Pinpoint the cell where the given text exists, returning its (X, Y) midpoint coordinate. 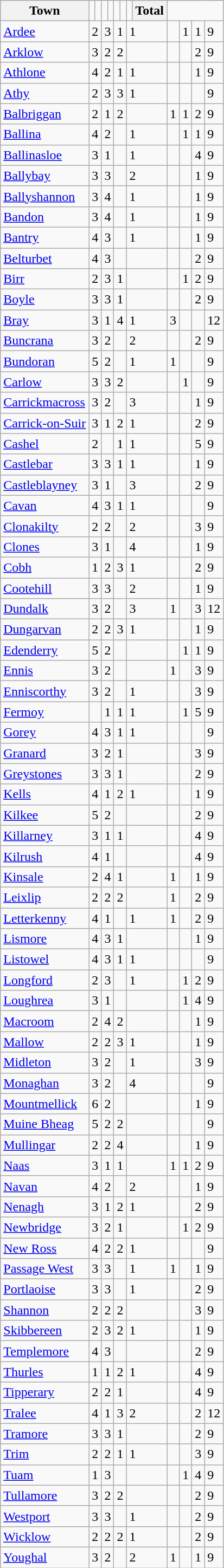
Ardee (44, 31)
Enniscorthy (44, 691)
Total (150, 11)
Loughrea (44, 1001)
Passage West (44, 1269)
Castleblayney (44, 485)
Newbridge (44, 1227)
Edenderry (44, 650)
Kilrush (44, 856)
Macroom (44, 1021)
Cavan (44, 506)
Kinsale (44, 877)
Ballinasloe (44, 155)
Bray (44, 320)
Muine Bheag (44, 1124)
Tipperary (44, 1392)
Athy (44, 93)
Bandon (44, 217)
Navan (44, 1186)
Athlone (44, 73)
Bantry (44, 237)
Nenagh (44, 1207)
Ballyshannon (44, 196)
Mountmellick (44, 1104)
Birr (44, 279)
Bundoran (44, 361)
Belturbet (44, 258)
Portlaoise (44, 1290)
Carrickmacross (44, 403)
Cootehill (44, 588)
Dundalk (44, 609)
Ballybay (44, 176)
New Ross (44, 1248)
Greystones (44, 774)
Cobh (44, 567)
Westport (44, 1516)
Tuam (44, 1475)
Leixlip (44, 897)
Castlebar (44, 464)
Shannon (44, 1310)
Dungarvan (44, 630)
Gorey (44, 733)
Cashel (44, 444)
Boyle (44, 300)
Listowel (44, 960)
Clones (44, 547)
Templemore (44, 1351)
Longford (44, 980)
Buncrana (44, 341)
Clonakilty (44, 526)
Lismore (44, 939)
Trim (44, 1454)
Granard (44, 753)
Wicklow (44, 1537)
Midleton (44, 1062)
Town (44, 11)
Carlow (44, 382)
Tullamore (44, 1495)
Balbriggan (44, 114)
Tramore (44, 1434)
Youghal (44, 1557)
Monaghan (44, 1083)
Killarney (44, 835)
Carrick-on-Suir (44, 423)
6 (95, 1104)
Skibbereen (44, 1331)
Letterkenny (44, 918)
Kilkee (44, 815)
Kells (44, 794)
Tralee (44, 1413)
Fermoy (44, 712)
Naas (44, 1165)
Ennis (44, 671)
Mallow (44, 1042)
Thurles (44, 1372)
Arklow (44, 52)
Mullingar (44, 1145)
Ballina (44, 134)
